For the text-containing cell, return its midpoint in (X, Y) coordinate format. 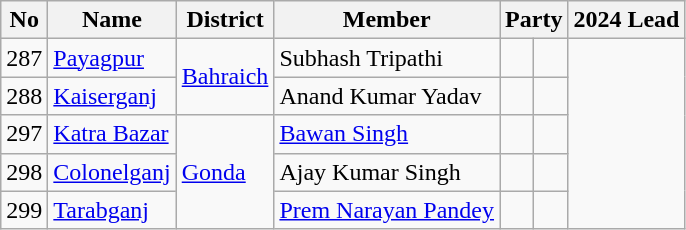
Name (112, 20)
Payagpur (112, 58)
Katra Bazar (112, 134)
Colonelganj (112, 172)
299 (24, 210)
Member (387, 20)
No (24, 20)
2024 Lead (626, 20)
288 (24, 96)
Gonda (225, 172)
Tarabganj (112, 210)
Bawan Singh (387, 134)
Subhash Tripathi (387, 58)
Kaiserganj (112, 96)
Anand Kumar Yadav (387, 96)
District (225, 20)
Bahraich (225, 77)
298 (24, 172)
Ajay Kumar Singh (387, 172)
287 (24, 58)
Party (534, 20)
Prem Narayan Pandey (387, 210)
297 (24, 134)
